Search for the cell housing the specified text and yield its (X, Y) center coordinate. 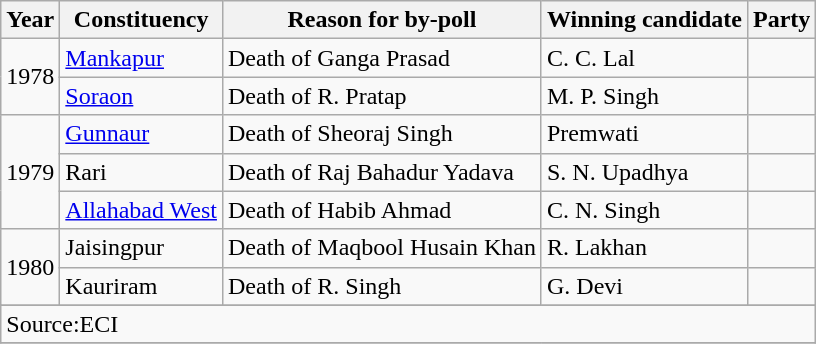
Year (30, 20)
Gunnaur (142, 134)
Kauriram (142, 286)
Winning candidate (644, 20)
1980 (30, 267)
Death of Raj Bahadur Yadava (382, 172)
Death of Ganga Prasad (382, 58)
M. P. Singh (644, 96)
1978 (30, 77)
Party (781, 20)
Death of R. Singh (382, 286)
Death of Habib Ahmad (382, 210)
Death of R. Pratap (382, 96)
R. Lakhan (644, 248)
Allahabad West (142, 210)
S. N. Upadhya (644, 172)
Mankapur (142, 58)
C. N. Singh (644, 210)
1979 (30, 172)
Constituency (142, 20)
Death of Sheoraj Singh (382, 134)
Premwati (644, 134)
Soraon (142, 96)
C. C. Lal (644, 58)
Reason for by-poll (382, 20)
G. Devi (644, 286)
Source:ECI (408, 324)
Rari (142, 172)
Death of Maqbool Husain Khan (382, 248)
Jaisingpur (142, 248)
